Output the (X, Y) coordinate of the center of the cell containing the given text.  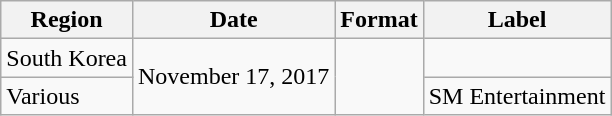
South Korea (67, 58)
Format (379, 20)
Region (67, 20)
SM Entertainment (517, 96)
November 17, 2017 (233, 77)
Date (233, 20)
Various (67, 96)
Label (517, 20)
